Determine the [X, Y] coordinate at the center of the cell enclosing the given text.  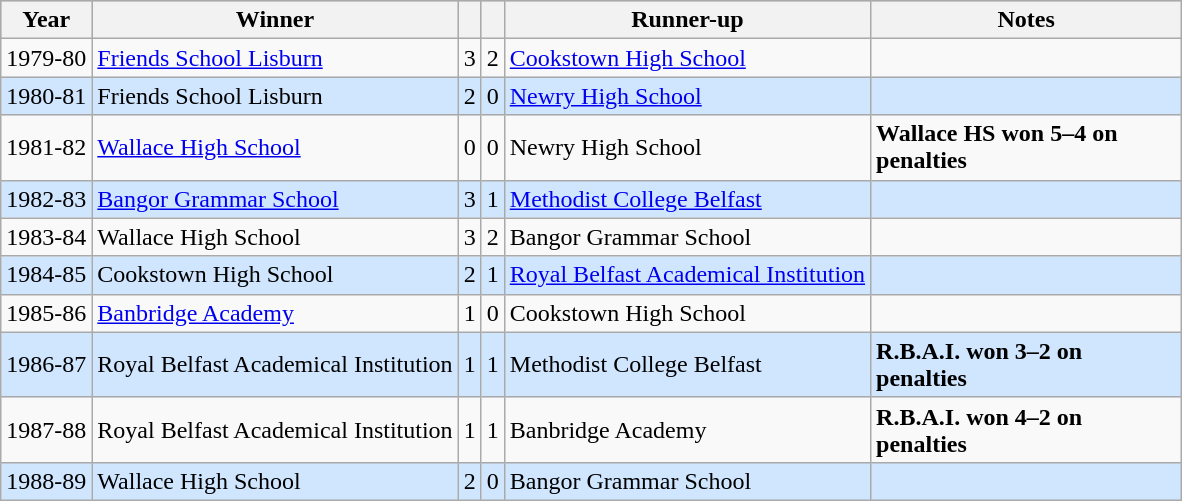
Wallace HS won 5–4 on penalties [1026, 148]
1987-88 [46, 430]
1981-82 [46, 148]
1983-84 [46, 237]
Year [46, 20]
1982-83 [46, 199]
1988-89 [46, 481]
Runner-up [687, 20]
Notes [1026, 20]
1985-86 [46, 313]
R.B.A.I. won 3–2 on penalties [1026, 364]
1979-80 [46, 58]
1980-81 [46, 96]
1984-85 [46, 275]
1986-87 [46, 364]
R.B.A.I. won 4–2 on penalties [1026, 430]
Winner [275, 20]
